Detect which cell encompasses the target text, then output its [x, y] center coordinate. 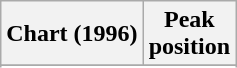
Chart (1996) [72, 34]
Peakposition [189, 34]
